From the cell containing the given text, extract its center point as [x, y] coordinate. 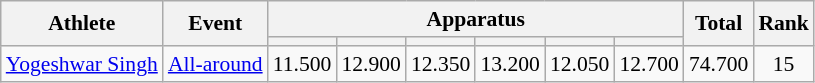
Yogeshwar Singh [82, 64]
12.700 [648, 64]
Event [216, 24]
12.900 [370, 64]
15 [784, 64]
12.050 [580, 64]
Athlete [82, 24]
13.200 [510, 64]
Total [718, 24]
All-around [216, 64]
11.500 [302, 64]
Apparatus [476, 19]
74.700 [718, 64]
12.350 [440, 64]
Rank [784, 24]
